Return [X, Y] of the center of cell containing provided text 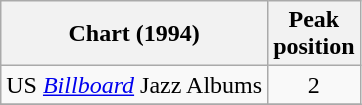
2 [314, 85]
US Billboard Jazz Albums [134, 85]
Chart (1994) [134, 34]
Peakposition [314, 34]
